Scan for the cell matching the given text and deliver its [x, y] coordinate at center. 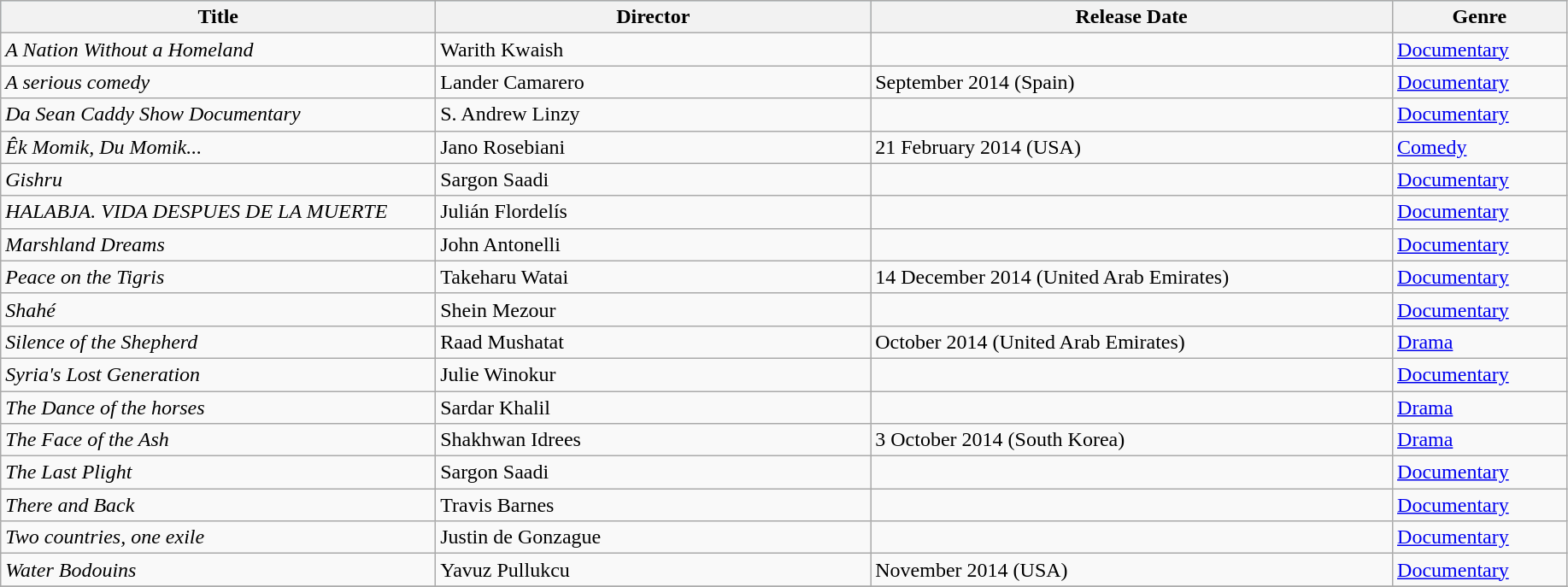
The Last Plight [219, 473]
Syria's Lost Generation [219, 374]
Release Date [1131, 17]
Genre [1480, 17]
A Nation Without a Homeland [219, 50]
Da Sean Caddy Show Documentary [219, 114]
3 October 2014 (South Korea) [1131, 440]
Yavuz Pullukcu [653, 570]
Travis Barnes [653, 505]
Takeharu Watai [653, 277]
A serious comedy [219, 82]
21 February 2014 (USA) [1131, 147]
HALABJA. VIDA DESPUES DE LA MUERTE [219, 212]
Silence of the Shepherd [219, 342]
Shein Mezour [653, 309]
Jano Rosebiani [653, 147]
November 2014 (USA) [1131, 570]
Comedy [1480, 147]
Shakhwan Idrees [653, 440]
October 2014 (United Arab Emirates) [1131, 342]
Marshland Dreams [219, 244]
John Antonelli [653, 244]
Shahé [219, 309]
September 2014 (Spain) [1131, 82]
There and Back [219, 505]
Peace on the Tigris [219, 277]
The Face of the Ash [219, 440]
Gishru [219, 179]
Title [219, 17]
Julián Flordelís [653, 212]
The Dance of the horses [219, 408]
Julie Winokur [653, 374]
14 December 2014 (United Arab Emirates) [1131, 277]
Justin de Gonzague [653, 537]
Raad Mushatat [653, 342]
Water Bodouins [219, 570]
S. Andrew Linzy [653, 114]
Sardar Khalil [653, 408]
Warith Kwaish [653, 50]
Director [653, 17]
Êk Momik, Du Momik... [219, 147]
Two countries, one exile [219, 537]
Lander Camarero [653, 82]
